Detect which cell encompasses the target text, then output its [x, y] center coordinate. 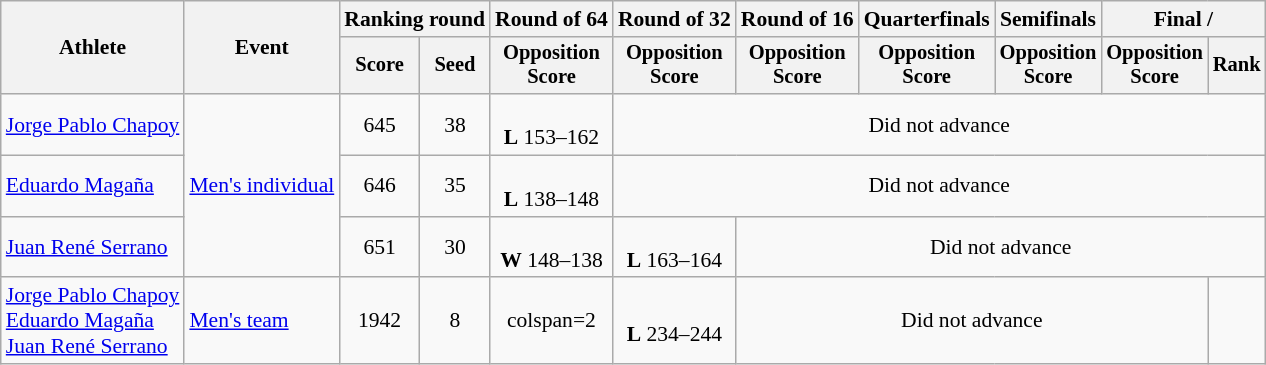
Eduardo Magaña [93, 186]
651 [380, 248]
645 [380, 124]
L 234–244 [674, 322]
Score [380, 66]
Round of 64 [552, 19]
Athlete [93, 48]
Men's individual [262, 186]
Rank [1237, 66]
Ranking round [414, 19]
Juan René Serrano [93, 248]
Jorge Pablo Chapoy [93, 124]
8 [455, 322]
colspan=2 [552, 322]
646 [380, 186]
L 138–148 [552, 186]
L 153–162 [552, 124]
38 [455, 124]
35 [455, 186]
Round of 16 [798, 19]
Event [262, 48]
Semifinals [1048, 19]
Seed [455, 66]
W 148–138 [552, 248]
Jorge Pablo ChapoyEduardo MagañaJuan René Serrano [93, 322]
1942 [380, 322]
Quarterfinals [927, 19]
Round of 32 [674, 19]
L 163–164 [674, 248]
Final / [1183, 19]
Men's team [262, 322]
30 [455, 248]
